Search for the cell housing the specified text and yield its [x, y] center coordinate. 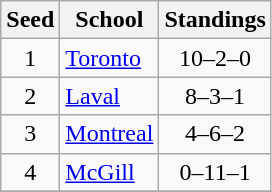
Toronto [110, 58]
School [110, 20]
Standings [215, 20]
8–3–1 [215, 96]
3 [30, 134]
4–6–2 [215, 134]
10–2–0 [215, 58]
2 [30, 96]
McGill [110, 172]
Laval [110, 96]
Seed [30, 20]
1 [30, 58]
4 [30, 172]
0–11–1 [215, 172]
Montreal [110, 134]
